For the text-containing cell, return its midpoint in [X, Y] coordinate format. 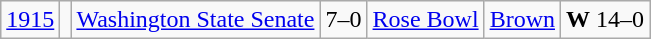
Washington State Senate [196, 20]
Brown [522, 20]
Rose Bowl [426, 20]
W 14–0 [606, 20]
1915 [30, 20]
7–0 [344, 20]
